Scan for the cell matching the given text and deliver its [x, y] coordinate at center. 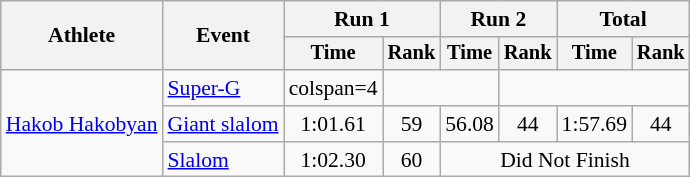
56.08 [470, 124]
Run 2 [498, 19]
colspan=4 [334, 88]
Giant slalom [224, 124]
Super-G [224, 88]
Hakob Hakobyan [82, 124]
1:01.61 [334, 124]
Total [624, 19]
Event [224, 36]
Athlete [82, 36]
59 [412, 124]
Run 1 [362, 19]
1:57.69 [594, 124]
